Extract the (x, y) coordinate from the center of the cell holding the provided text.  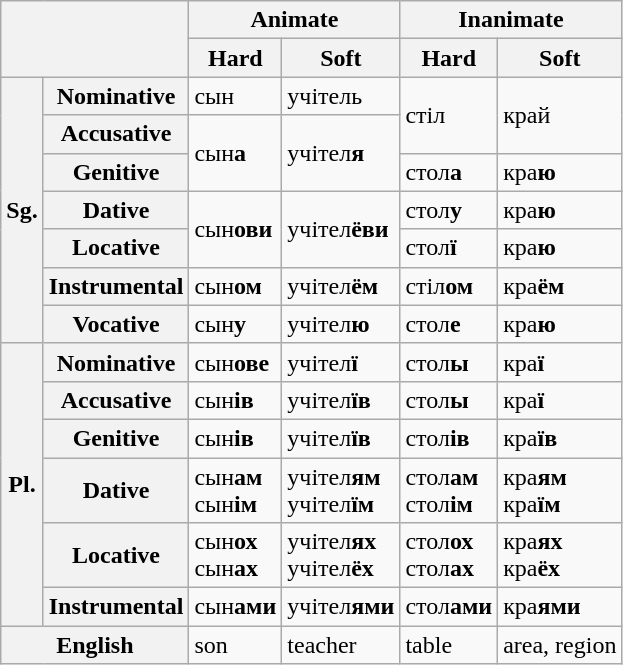
країв (560, 438)
son (236, 645)
Animate (294, 20)
table (449, 645)
Inanimate (511, 20)
сынами (236, 607)
сынове (236, 362)
учітелями (341, 607)
столів (449, 438)
столї (449, 248)
учітелю (341, 324)
краях краёх (560, 556)
учітеля (341, 153)
учітелёви (341, 229)
Pl. (22, 484)
столу (449, 210)
столами (449, 607)
край (560, 115)
сын (236, 96)
учітелях учітелёх (341, 556)
сына (236, 153)
столох столах (449, 556)
area, region (560, 645)
краями (560, 607)
сынох сынах (236, 556)
учітелём (341, 286)
краём (560, 286)
стілом (449, 286)
Vocative (116, 324)
учітель (341, 96)
сыном (236, 286)
краям країм (560, 490)
English (95, 645)
сынови (236, 229)
стола (449, 172)
столам столім (449, 490)
столе (449, 324)
учітелї (341, 362)
Sg. (22, 210)
учітелям учітелїм (341, 490)
сыну (236, 324)
сынам сынім (236, 490)
стіл (449, 115)
teacher (341, 645)
